Locate the cell with the specified text and output its (X, Y) center coordinate. 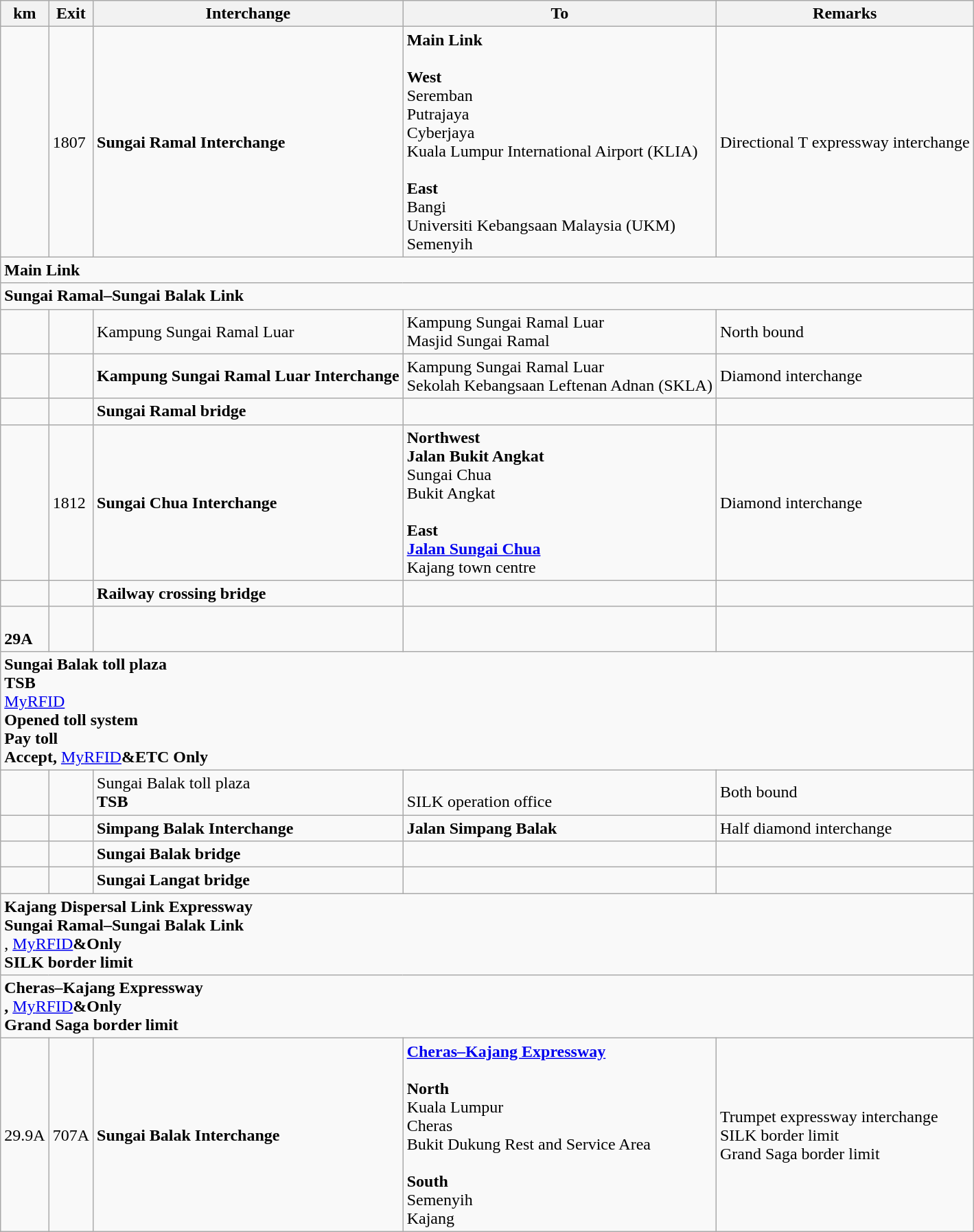
km (25, 14)
Directional T expressway interchange (844, 141)
NorthwestJalan Bukit AngkatSungai ChuaBukit AngkatEast Jalan Sungai ChuaKajang town centre (559, 503)
Kampung Sungai Ramal LuarMasjid Sungai Ramal (559, 331)
North bound (844, 331)
Sungai Balak toll plazaTSB (248, 792)
Trumpet expressway interchangeSILK border limitGrand Saga border limit (844, 1134)
1807 (71, 141)
Kajang Dispersal Link ExpresswaySungai Ramal–Sungai Balak Link, MyRFID&OnlySILK border limit (487, 934)
Kampung Sungai Ramal Luar (248, 331)
Kampung Sungai Ramal LuarSekolah Kebangsaan Leftenan Adnan (SKLA) (559, 376)
Exit (71, 14)
Simpang Balak Interchange (248, 828)
Jalan Simpang Balak (559, 828)
Sungai Balak Interchange (248, 1134)
SILK operation office (559, 792)
Railway crossing bridge (248, 593)
Main Link (487, 270)
Kampung Sungai Ramal Luar Interchange (248, 376)
29A (25, 629)
Sungai Balak toll plazaTSBMyRFID Opened toll systemPay tollAccept, MyRFID&ETC Only (487, 710)
To (559, 14)
707A (71, 1134)
Sungai Balak bridge (248, 854)
Sungai Chua Interchange (248, 503)
Cheras–Kajang Expressway, MyRFID&OnlyGrand Saga border limit (487, 1007)
Sungai Ramal–Sungai Balak Link (487, 296)
Cheras–Kajang ExpresswayNorth Kuala Lumpur Cheras Bukit Dukung Rest and Service AreaSouth Semenyih Kajang (559, 1134)
Sungai Ramal Interchange (248, 141)
Sungai Ramal bridge (248, 411)
29.9A (25, 1134)
1812 (71, 503)
Sungai Langat bridge (248, 880)
Both bound (844, 792)
Main LinkWest Seremban Putrajaya Cyberjaya Kuala Lumpur International Airport (KLIA) East Bangi Universiti Kebangsaan Malaysia (UKM) Semenyih (559, 141)
Half diamond interchange (844, 828)
Remarks (844, 14)
Interchange (248, 14)
